Extract the [x, y] coordinate from the center of the cell holding the provided text.  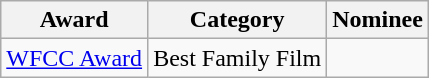
WFCC Award [74, 58]
Award [74, 20]
Nominee [378, 20]
Category [238, 20]
Best Family Film [238, 58]
